Capture the cell that displays the provided text and extract its [X, Y] central coordinate. 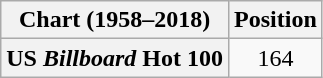
164 [276, 58]
US Billboard Hot 100 [115, 58]
Position [276, 20]
Chart (1958–2018) [115, 20]
